Determine the [x, y] coordinate at the center of the cell enclosing the given text.  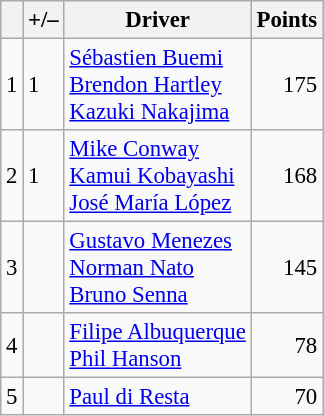
4 [12, 346]
2 [12, 176]
Filipe Albuquerque Phil Hanson [158, 346]
145 [286, 268]
175 [286, 85]
Sébastien Buemi Brendon Hartley Kazuki Nakajima [158, 85]
Paul di Resta [158, 397]
Mike Conway Kamui Kobayashi José María López [158, 176]
Driver [158, 20]
Gustavo Menezes Norman Nato Bruno Senna [158, 268]
168 [286, 176]
3 [12, 268]
78 [286, 346]
Points [286, 20]
+/– [44, 20]
5 [12, 397]
70 [286, 397]
